Identify which cell holds the provided text, then report its [X, Y] central coordinate. 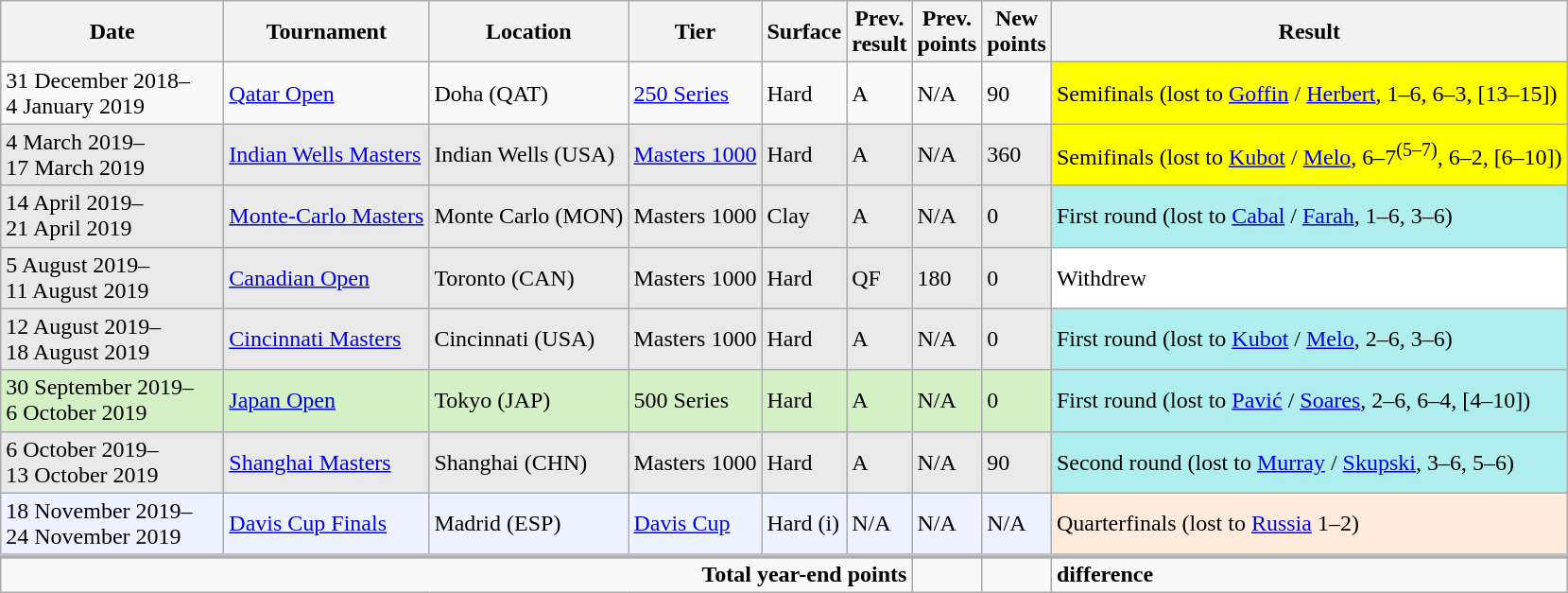
18 November 2019–24 November 2019 [112, 524]
Indian Wells (USA) [529, 155]
12 August 2019–18 August 2019 [112, 339]
Doha (QAT) [529, 93]
Semifinals (lost to Goffin / Herbert, 1–6, 6–3, [13–15]) [1309, 93]
Newpoints [1017, 32]
Canadian Open [327, 278]
Prev.result [879, 32]
4 March 2019–17 March 2019 [112, 155]
Withdrew [1309, 278]
Davis Cup [696, 524]
Shanghai (CHN) [529, 462]
Japan Open [327, 401]
Qatar Open [327, 93]
Davis Cup Finals [327, 524]
Madrid (ESP) [529, 524]
Monte-Carlo Masters [327, 216]
Clay [804, 216]
Shanghai Masters [327, 462]
First round (lost to Cabal / Farah, 1–6, 3–6) [1309, 216]
Date [112, 32]
Prev.points [947, 32]
Toronto (CAN) [529, 278]
Quarterfinals (lost to Russia 1–2) [1309, 524]
500 Series [696, 401]
difference [1309, 575]
30 September 2019–6 October 2019 [112, 401]
Location [529, 32]
Cincinnati Masters [327, 339]
31 December 2018–4 January 2019 [112, 93]
Monte Carlo (MON) [529, 216]
First round (lost to Kubot / Melo, 2–6, 3–6) [1309, 339]
Tokyo (JAP) [529, 401]
Semifinals (lost to Kubot / Melo, 6–7(5–7), 6–2, [6–10]) [1309, 155]
First round (lost to Pavić / Soares, 2–6, 6–4, [4–10]) [1309, 401]
14 April 2019–21 April 2019 [112, 216]
250 Series [696, 93]
360 [1017, 155]
Total year-end points [457, 575]
5 August 2019–11 August 2019 [112, 278]
6 October 2019–13 October 2019 [112, 462]
Second round (lost to Murray / Skupski, 3–6, 5–6) [1309, 462]
Hard (i) [804, 524]
Cincinnati (USA) [529, 339]
Tournament [327, 32]
180 [947, 278]
QF [879, 278]
Surface [804, 32]
Indian Wells Masters [327, 155]
Tier [696, 32]
Result [1309, 32]
